Detect which cell encompasses the target text, then output its [X, Y] center coordinate. 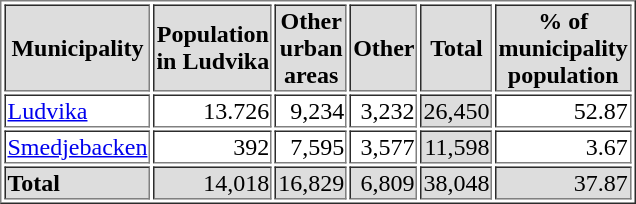
Ludvika [77, 110]
37.87 [562, 182]
% ofmunicipalitypopulation [562, 48]
6,809 [384, 182]
11,598 [456, 146]
16,829 [311, 182]
Municipality [77, 48]
392 [212, 146]
Populationin Ludvika [212, 48]
9,234 [311, 110]
Other [384, 48]
3,577 [384, 146]
Smedjebacken [77, 146]
13.726 [212, 110]
52.87 [562, 110]
3.67 [562, 146]
26,450 [456, 110]
14,018 [212, 182]
7,595 [311, 146]
38,048 [456, 182]
3,232 [384, 110]
Otherurbanareas [311, 48]
